Determine the (X, Y) coordinate at the center of the cell enclosing the given text.  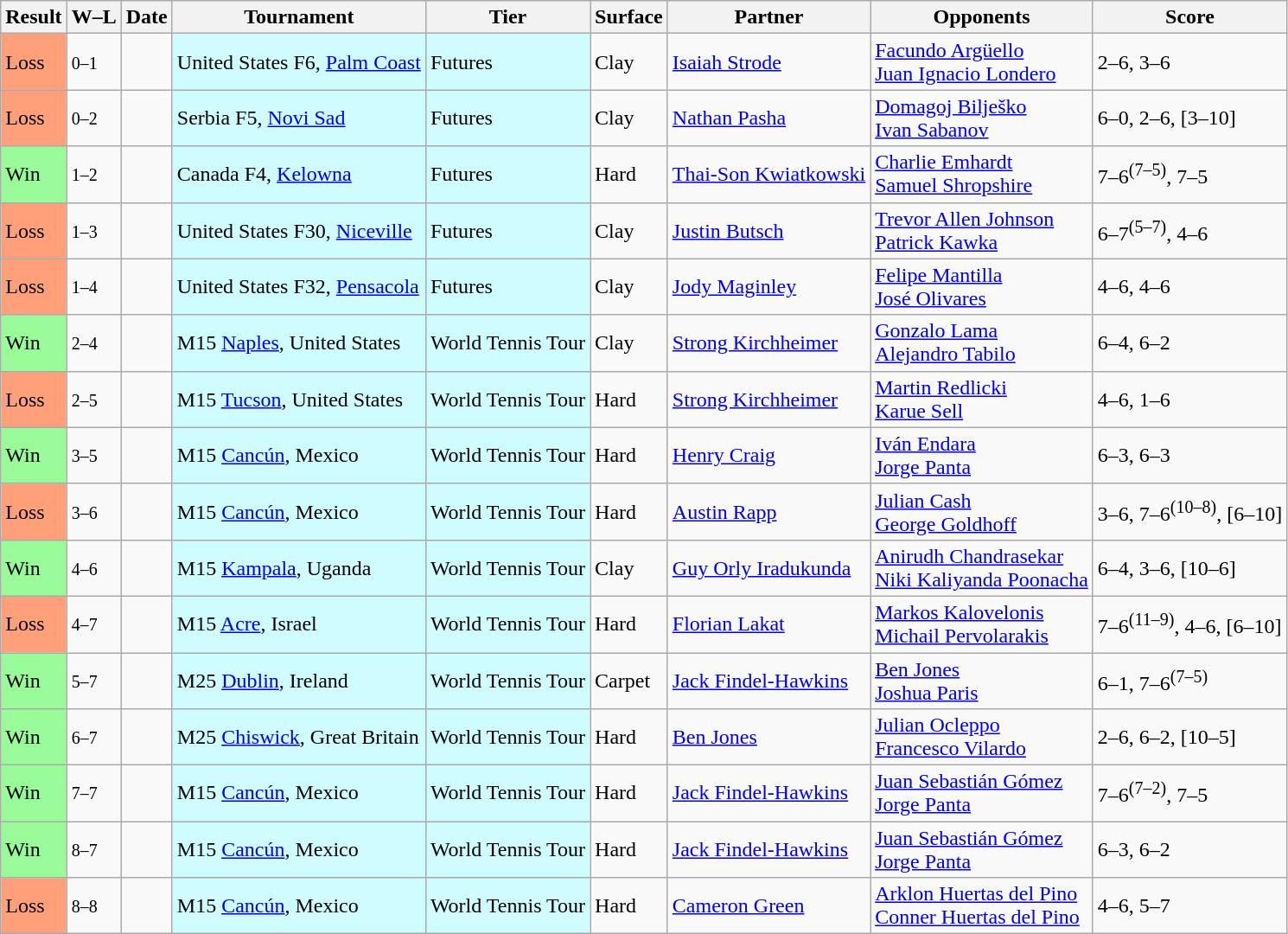
M15 Tucson, United States (299, 400)
Guy Orly Iradukunda (768, 567)
4–6, 4–6 (1189, 287)
1–4 (93, 287)
M15 Naples, United States (299, 342)
W–L (93, 17)
Gonzalo Lama Alejandro Tabilo (982, 342)
Partner (768, 17)
6–7(5–7), 4–6 (1189, 230)
6–1, 7–6(7–5) (1189, 680)
7–7 (93, 794)
Iván Endara Jorge Panta (982, 455)
5–7 (93, 680)
Anirudh Chandrasekar Niki Kaliyanda Poonacha (982, 567)
United States F6, Palm Coast (299, 62)
3–6 (93, 512)
Cameron Green (768, 906)
Justin Butsch (768, 230)
1–2 (93, 175)
8–8 (93, 906)
Henry Craig (768, 455)
4–7 (93, 624)
6–4, 3–6, [10–6] (1189, 567)
6–3, 6–2 (1189, 849)
Ben Jones Joshua Paris (982, 680)
M15 Kampala, Uganda (299, 567)
Serbia F5, Novi Sad (299, 118)
Julian Cash George Goldhoff (982, 512)
Nathan Pasha (768, 118)
Florian Lakat (768, 624)
Tier (507, 17)
2–4 (93, 342)
2–6, 3–6 (1189, 62)
Trevor Allen Johnson Patrick Kawka (982, 230)
United States F30, Niceville (299, 230)
6–7 (93, 737)
Austin Rapp (768, 512)
Felipe Mantilla José Olivares (982, 287)
4–6, 5–7 (1189, 906)
7–6(11–9), 4–6, [6–10] (1189, 624)
Facundo Argüello Juan Ignacio Londero (982, 62)
Surface (629, 17)
Thai-Son Kwiatkowski (768, 175)
Score (1189, 17)
Canada F4, Kelowna (299, 175)
4–6 (93, 567)
Charlie Emhardt Samuel Shropshire (982, 175)
2–5 (93, 400)
7–6(7–5), 7–5 (1189, 175)
Result (34, 17)
2–6, 6–2, [10–5] (1189, 737)
6–0, 2–6, [3–10] (1189, 118)
Opponents (982, 17)
7–6(7–2), 7–5 (1189, 794)
4–6, 1–6 (1189, 400)
Tournament (299, 17)
6–4, 6–2 (1189, 342)
Domagoj Bilješko Ivan Sabanov (982, 118)
M15 Acre, Israel (299, 624)
1–3 (93, 230)
Jody Maginley (768, 287)
0–1 (93, 62)
M25 Dublin, Ireland (299, 680)
Isaiah Strode (768, 62)
Date (147, 17)
0–2 (93, 118)
Markos Kalovelonis Michail Pervolarakis (982, 624)
Carpet (629, 680)
Martin Redlicki Karue Sell (982, 400)
3–6, 7–6(10–8), [6–10] (1189, 512)
8–7 (93, 849)
6–3, 6–3 (1189, 455)
Ben Jones (768, 737)
Julian Ocleppo Francesco Vilardo (982, 737)
M25 Chiswick, Great Britain (299, 737)
Arklon Huertas del Pino Conner Huertas del Pino (982, 906)
3–5 (93, 455)
United States F32, Pensacola (299, 287)
